Extract the (X, Y) coordinate from the center of the cell holding the provided text.  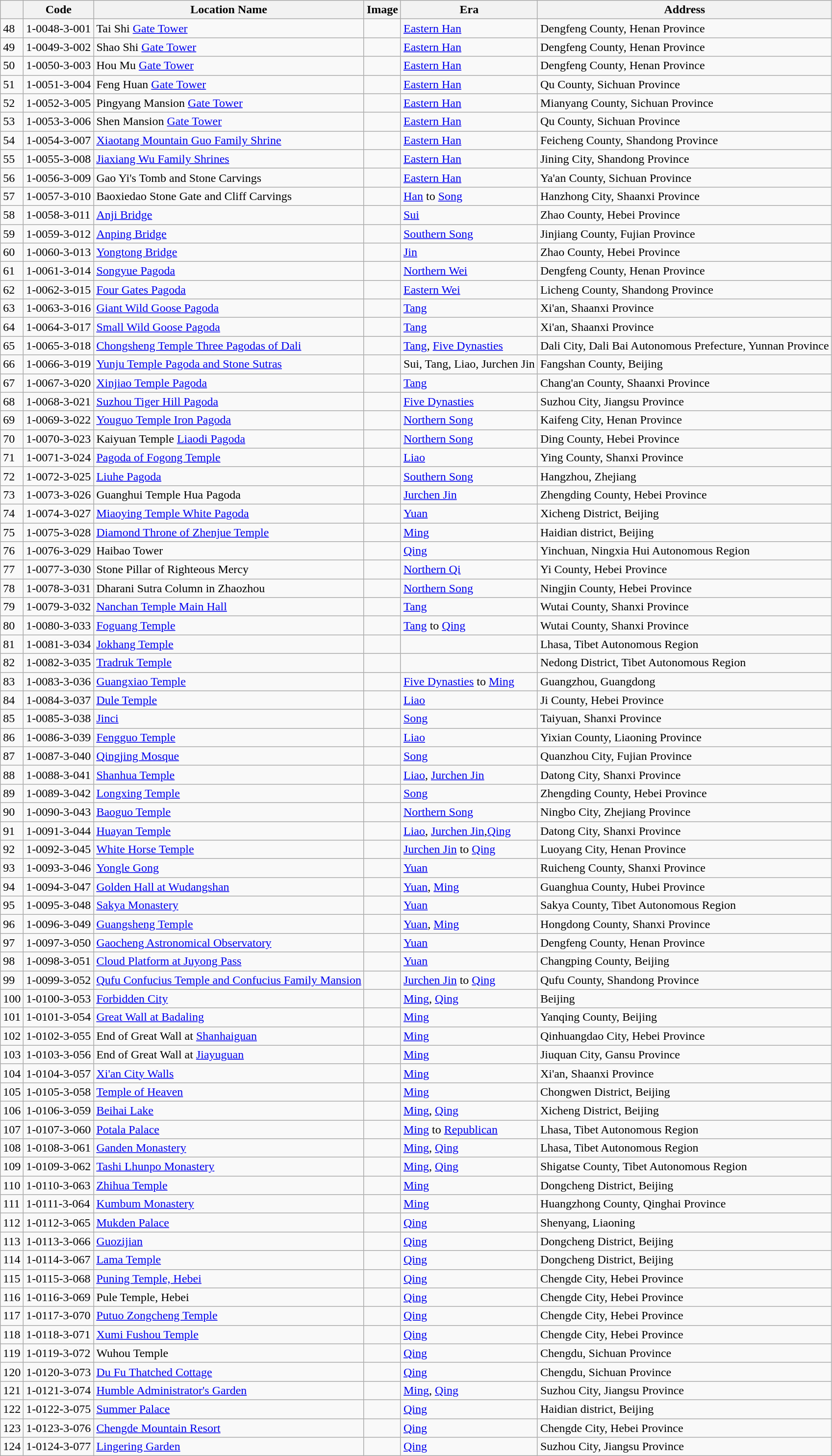
Longxing Temple (229, 793)
Giant Wild Goose Pagoda (229, 308)
Jinjiang County, Fujian Province (684, 234)
117 (12, 1316)
End of Great Wall at Jiayuguan (229, 1054)
1-0095-3-048 (59, 905)
Golden Hall at Wudangshan (229, 887)
84 (12, 700)
88 (12, 775)
Dharani Sutra Column in Zhaozhou (229, 588)
1-0117-3-070 (59, 1316)
1-0053-3-006 (59, 122)
1-0104-3-057 (59, 1073)
122 (12, 1409)
1-0097-3-050 (59, 943)
1-0107-3-060 (59, 1129)
113 (12, 1241)
49 (12, 47)
Ying County, Shanxi Province (684, 457)
119 (12, 1353)
Jiuquan City, Gansu Province (684, 1054)
Anji Bridge (229, 215)
114 (12, 1260)
Diamond Throne of Zhenjue Temple (229, 532)
Du Fu Thatched Cottage (229, 1372)
1-0119-3-072 (59, 1353)
Suzhou Tiger Hill Pagoda (229, 402)
Qingjing Mosque (229, 756)
67 (12, 383)
Code (59, 10)
Xi'an City Walls (229, 1073)
Han to Song (469, 196)
81 (12, 644)
Kaiyuan Temple Liaodi Pagoda (229, 439)
78 (12, 588)
91 (12, 831)
Tang, Five Dynasties (469, 346)
1-0101-3-054 (59, 1017)
Foguang Temple (229, 626)
1-0123-3-076 (59, 1428)
99 (12, 980)
1-0118-3-071 (59, 1334)
1-0094-3-047 (59, 887)
Huayan Temple (229, 831)
Nanchan Temple Main Hall (229, 607)
1-0073-3-026 (59, 495)
90 (12, 812)
Address (684, 10)
Fangshan County, Beijing (684, 364)
Tai Shi Gate Tower (229, 28)
76 (12, 551)
Guangxiao Temple (229, 681)
1-0092-3-045 (59, 850)
Jinci (229, 719)
1-0049-3-002 (59, 47)
102 (12, 1036)
85 (12, 719)
1-0079-3-032 (59, 607)
Jin (469, 252)
1-0114-3-067 (59, 1260)
Gao Yi's Tomb and Stone Carvings (229, 177)
Guanghua County, Hubei Province (684, 887)
Hou Mu Gate Tower (229, 66)
1-0065-3-018 (59, 346)
Location Name (229, 10)
1-0121-3-074 (59, 1390)
Putuo Zongcheng Temple (229, 1316)
Youguo Temple Iron Pagoda (229, 420)
Pagoda of Fogong Temple (229, 457)
66 (12, 364)
64 (12, 327)
74 (12, 513)
End of Great Wall at Shanhaiguan (229, 1036)
Qufu Confucius Temple and Confucius Family Mansion (229, 980)
118 (12, 1334)
100 (12, 999)
73 (12, 495)
Haibao Tower (229, 551)
83 (12, 681)
Baoguo Temple (229, 812)
72 (12, 476)
1-0066-3-019 (59, 364)
Ganden Monastery (229, 1148)
68 (12, 402)
Era (469, 10)
Jokhang Temple (229, 644)
Liuhe Pagoda (229, 476)
48 (12, 28)
95 (12, 905)
1-0072-3-025 (59, 476)
Qufu County, Shandong Province (684, 980)
58 (12, 215)
1-0055-3-008 (59, 159)
Licheng County, Shandong Province (684, 290)
Feng Huan Gate Tower (229, 84)
1-0100-3-053 (59, 999)
Summer Palace (229, 1409)
Four Gates Pagoda (229, 290)
1-0086-3-039 (59, 737)
Dali City, Dali Bai Autonomous Prefecture, Yunnan Province (684, 346)
65 (12, 346)
1-0112-3-065 (59, 1223)
1-0056-3-009 (59, 177)
89 (12, 793)
1-0062-3-015 (59, 290)
Yongtong Bridge (229, 252)
124 (12, 1447)
Northern Wei (469, 271)
75 (12, 532)
1-0113-3-066 (59, 1241)
1-0085-3-038 (59, 719)
82 (12, 663)
1-0057-3-010 (59, 196)
Small Wild Goose Pagoda (229, 327)
White Horse Temple (229, 850)
56 (12, 177)
123 (12, 1428)
Shenyang, Liaoning (684, 1223)
59 (12, 234)
1-0058-3-011 (59, 215)
1-0115-3-068 (59, 1279)
Xumi Fushou Temple (229, 1334)
1-0075-3-028 (59, 532)
1-0069-3-022 (59, 420)
1-0087-3-040 (59, 756)
Lingering Garden (229, 1447)
80 (12, 626)
1-0089-3-042 (59, 793)
Jurchen Jin (469, 495)
103 (12, 1054)
Miaoying Temple White Pagoda (229, 513)
1-0090-3-043 (59, 812)
51 (12, 84)
Ya'an County, Sichuan Province (684, 177)
1-0122-3-075 (59, 1409)
1-0116-3-069 (59, 1297)
Gaocheng Astronomical Observatory (229, 943)
50 (12, 66)
Humble Administrator's Garden (229, 1390)
Mukden Palace (229, 1223)
Jiaxiang Wu Family Shrines (229, 159)
Beijing (684, 999)
1-0080-3-033 (59, 626)
1-0083-3-036 (59, 681)
Ruicheng County, Shanxi Province (684, 868)
1-0084-3-037 (59, 700)
Shao Shi Gate Tower (229, 47)
1-0081-3-034 (59, 644)
121 (12, 1390)
Pule Temple, Hebei (229, 1297)
52 (12, 103)
96 (12, 924)
101 (12, 1017)
92 (12, 850)
116 (12, 1297)
Five Dynasties (469, 402)
Guangzhou, Guangdong (684, 681)
1-0091-3-044 (59, 831)
1-0110-3-063 (59, 1185)
1-0096-3-049 (59, 924)
Yunju Temple Pagoda and Stone Sutras (229, 364)
70 (12, 439)
120 (12, 1372)
Sakya Monastery (229, 905)
Hongdong County, Shanxi Province (684, 924)
94 (12, 887)
107 (12, 1129)
Beihai Lake (229, 1110)
Taiyuan, Shanxi Province (684, 719)
Tradruk Temple (229, 663)
Cloud Platform at Juyong Pass (229, 961)
1-0124-3-077 (59, 1447)
Huangzhong County, Qinghai Province (684, 1204)
108 (12, 1148)
61 (12, 271)
1-0076-3-029 (59, 551)
Fengguo Temple (229, 737)
Stone Pillar of Righteous Mercy (229, 570)
Jining City, Shandong Province (684, 159)
104 (12, 1073)
112 (12, 1223)
1-0108-3-061 (59, 1148)
Temple of Heaven (229, 1092)
Mianyang County, Sichuan Province (684, 103)
1-0052-3-005 (59, 103)
1-0067-3-020 (59, 383)
1-0070-3-023 (59, 439)
Liao, Jurchen Jin,Qing (469, 831)
Pingyang Mansion Gate Tower (229, 103)
87 (12, 756)
Ding County, Hebei Province (684, 439)
Guanghui Temple Hua Pagoda (229, 495)
1-0074-3-027 (59, 513)
1-0048-3-001 (59, 28)
Yongle Gong (229, 868)
62 (12, 290)
54 (12, 140)
Ji County, Hebei Province (684, 700)
Luoyang City, Henan Province (684, 850)
Baoxiedao Stone Gate and Cliff Carvings (229, 196)
Northern Qi (469, 570)
Guangsheng Temple (229, 924)
Songyue Pagoda (229, 271)
Eastern Wei (469, 290)
1-0077-3-030 (59, 570)
Lama Temple (229, 1260)
Anping Bridge (229, 234)
Puning Temple, Hebei (229, 1279)
Potala Palace (229, 1129)
Zhihua Temple (229, 1185)
1-0088-3-041 (59, 775)
1-0082-3-035 (59, 663)
1-0105-3-058 (59, 1092)
1-0054-3-007 (59, 140)
Kumbum Monastery (229, 1204)
Tashi Lhunpo Monastery (229, 1167)
Ningbo City, Zhejiang Province (684, 812)
1-0120-3-073 (59, 1372)
Five Dynasties to Ming (469, 681)
Image (382, 10)
79 (12, 607)
Ningjin County, Hebei Province (684, 588)
1-0103-3-056 (59, 1054)
77 (12, 570)
69 (12, 420)
97 (12, 943)
110 (12, 1185)
Shanhua Temple (229, 775)
Liao, Jurchen Jin (469, 775)
Yi County, Hebei Province (684, 570)
Wuhou Temple (229, 1353)
Chongsheng Temple Three Pagodas of Dali (229, 346)
Sui, Tang, Liao, Jurchen Jin (469, 364)
Ming to Republican (469, 1129)
Quanzhou City, Fujian Province (684, 756)
1-0064-3-017 (59, 327)
Xinjiao Temple Pagoda (229, 383)
1-0063-3-016 (59, 308)
Sakya County, Tibet Autonomous Region (684, 905)
93 (12, 868)
Shen Mansion Gate Tower (229, 122)
109 (12, 1167)
Hanzhong City, Shaanxi Province (684, 196)
1-0050-3-003 (59, 66)
55 (12, 159)
1-0111-3-064 (59, 1204)
Shigatse County, Tibet Autonomous Region (684, 1167)
Great Wall at Badaling (229, 1017)
Guozijian (229, 1241)
1-0093-3-046 (59, 868)
1-0098-3-051 (59, 961)
Kaifeng City, Henan Province (684, 420)
1-0060-3-013 (59, 252)
1-0061-3-014 (59, 271)
1-0051-3-004 (59, 84)
Yanqing County, Beijing (684, 1017)
115 (12, 1279)
71 (12, 457)
105 (12, 1092)
Qinhuangdao City, Hebei Province (684, 1036)
Chengde Mountain Resort (229, 1428)
106 (12, 1110)
1-0109-3-062 (59, 1167)
111 (12, 1204)
Hangzhou, Zhejiang (684, 476)
Sui (469, 215)
Chongwen District, Beijing (684, 1092)
Feicheng County, Shandong Province (684, 140)
53 (12, 122)
1-0106-3-059 (59, 1110)
Changping County, Beijing (684, 961)
Yinchuan, Ningxia Hui Autonomous Region (684, 551)
Nedong District, Tibet Autonomous Region (684, 663)
1-0078-3-031 (59, 588)
Chang'an County, Shaanxi Province (684, 383)
1-0071-3-024 (59, 457)
1-0059-3-012 (59, 234)
Forbidden City (229, 999)
Tang to Qing (469, 626)
1-0102-3-055 (59, 1036)
60 (12, 252)
Dule Temple (229, 700)
57 (12, 196)
98 (12, 961)
Yixian County, Liaoning Province (684, 737)
1-0068-3-021 (59, 402)
86 (12, 737)
Xiaotang Mountain Guo Family Shrine (229, 140)
1-0099-3-052 (59, 980)
63 (12, 308)
